Detect which cell encompasses the target text, then output its [x, y] center coordinate. 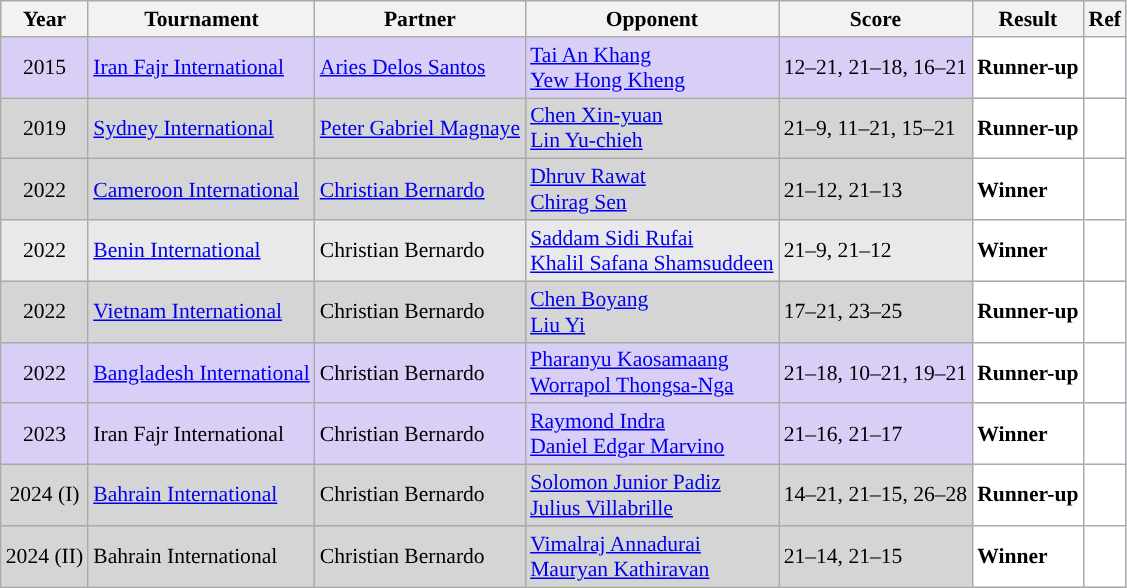
21–12, 21–13 [876, 190]
2024 (II) [44, 556]
Benin International [202, 250]
Vimalraj Annadurai Mauryan Kathiravan [652, 556]
14–21, 21–15, 26–28 [876, 496]
2023 [44, 434]
Peter Gabriel Magnaye [420, 128]
Tai An Khang Yew Hong Kheng [652, 68]
2024 (I) [44, 496]
Ref [1105, 19]
Partner [420, 19]
Opponent [652, 19]
2015 [44, 68]
Solomon Junior Padiz Julius Villabrille [652, 496]
21–16, 21–17 [876, 434]
Sydney International [202, 128]
Raymond Indra Daniel Edgar Marvino [652, 434]
21–18, 10–21, 19–21 [876, 372]
12–21, 21–18, 16–21 [876, 68]
17–21, 23–25 [876, 312]
Cameroon International [202, 190]
Saddam Sidi Rufai Khalil Safana Shamsuddeen [652, 250]
Aries Delos Santos [420, 68]
Chen Boyang Liu Yi [652, 312]
Result [1028, 19]
21–9, 11–21, 15–21 [876, 128]
Dhruv Rawat Chirag Sen [652, 190]
Chen Xin-yuan Lin Yu-chieh [652, 128]
Tournament [202, 19]
Year [44, 19]
Vietnam International [202, 312]
21–9, 21–12 [876, 250]
Pharanyu Kaosamaang Worrapol Thongsa-Nga [652, 372]
2019 [44, 128]
Bangladesh International [202, 372]
21–14, 21–15 [876, 556]
Score [876, 19]
